Return (x, y) of the center of cell containing provided text 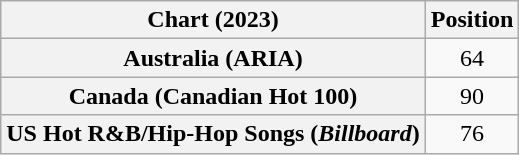
76 (472, 134)
US Hot R&B/Hip-Hop Songs (Billboard) (213, 134)
Canada (Canadian Hot 100) (213, 96)
90 (472, 96)
Australia (ARIA) (213, 58)
Position (472, 20)
Chart (2023) (213, 20)
64 (472, 58)
